Capture the cell that displays the provided text and extract its [X, Y] central coordinate. 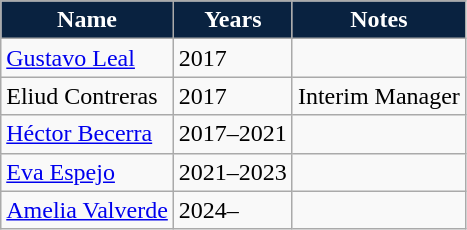
2024– [232, 210]
Interim Manager [378, 96]
Gustavo Leal [88, 58]
2021–2023 [232, 172]
Notes [378, 20]
Years [232, 20]
2017–2021 [232, 134]
Eva Espejo [88, 172]
Eliud Contreras [88, 96]
Héctor Becerra [88, 134]
Name [88, 20]
Amelia Valverde [88, 210]
